Provide the (x, y) coordinate of the cell's center where the given text is located.  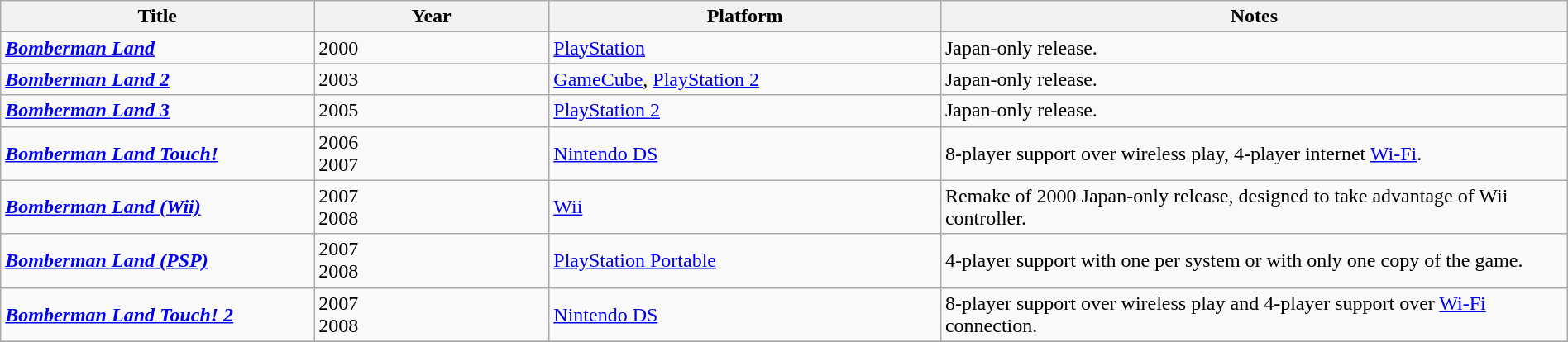
Bomberman Land Touch! 2 (157, 314)
Bomberman Land 2 (157, 79)
Platform (745, 17)
Title (157, 17)
Bomberman Land (157, 48)
Bomberman Land (Wii) (157, 207)
2003 (432, 79)
2005 (432, 111)
PlayStation Portable (745, 261)
8-player support over wireless play and 4-player support over Wi-Fi connection. (1254, 314)
Bomberman Land (PSP) (157, 261)
8-player support over wireless play, 4-player internet Wi-Fi. (1254, 154)
4-player support with one per system or with only one copy of the game. (1254, 261)
Bomberman Land Touch! (157, 154)
Bomberman Land 3 (157, 111)
Wii (745, 207)
Remake of 2000 Japan-only release, designed to take advantage of Wii controller. (1254, 207)
2006 2007 (432, 154)
Year (432, 17)
GameCube, PlayStation 2 (745, 79)
PlayStation (745, 48)
Notes (1254, 17)
PlayStation 2 (745, 111)
2000 (432, 48)
